Determine the (x, y) coordinate at the center of the cell enclosing the given text.  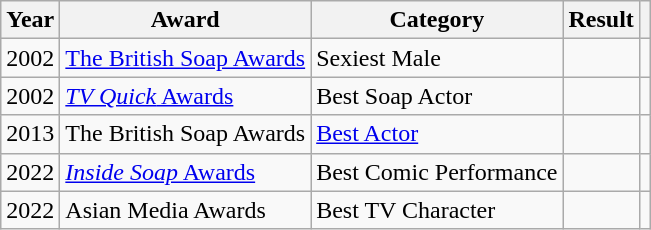
Year (30, 20)
2013 (30, 134)
Sexiest Male (437, 58)
Best Soap Actor (437, 96)
Best Comic Performance (437, 172)
Award (186, 20)
Best TV Character (437, 210)
Result (601, 20)
TV Quick Awards (186, 96)
Best Actor (437, 134)
Asian Media Awards (186, 210)
Category (437, 20)
Inside Soap Awards (186, 172)
